Detect which cell encompasses the target text, then output its [x, y] center coordinate. 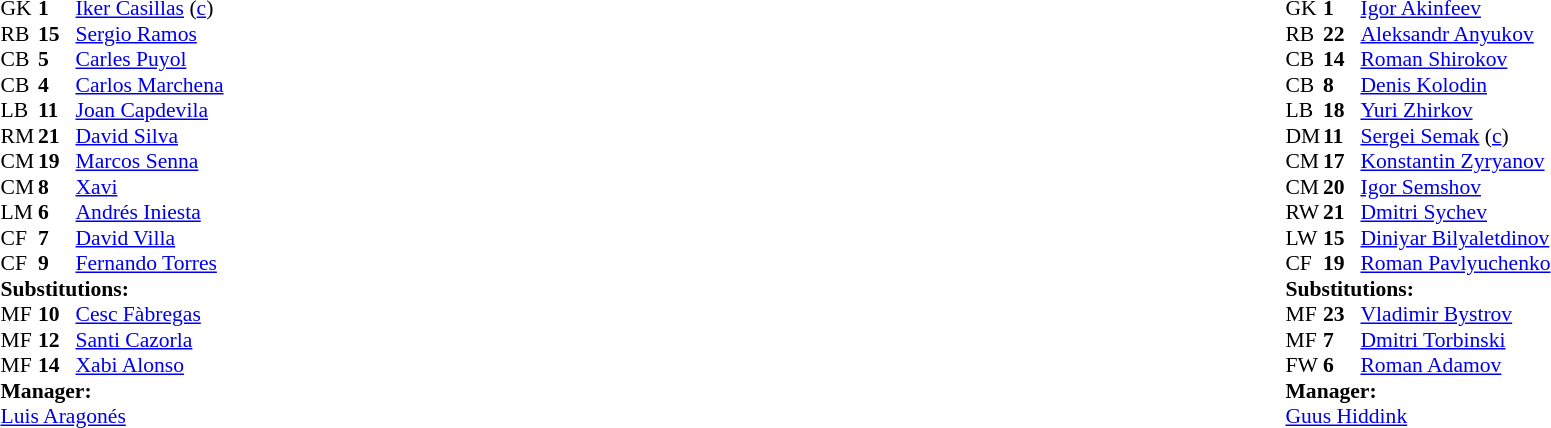
Dmitri Torbinski [1455, 340]
Carles Puyol [150, 59]
LM [19, 213]
20 [1342, 187]
Roman Pavlyuchenko [1455, 263]
Xabi Alonso [150, 365]
Denis Kolodin [1455, 85]
Roman Adamov [1455, 365]
Santi Cazorla [150, 340]
Roman Shirokov [1455, 59]
10 [57, 315]
Andrés Iniesta [150, 213]
DM [1304, 136]
David Villa [150, 238]
Konstantin Zyryanov [1455, 161]
Sergei Semak (c) [1455, 136]
22 [1342, 34]
Igor Semshov [1455, 187]
9 [57, 263]
Yuri Zhirkov [1455, 111]
23 [1342, 315]
Dmitri Sychev [1455, 213]
18 [1342, 111]
David Silva [150, 136]
LW [1304, 238]
Carlos Marchena [150, 85]
Diniyar Bilyaletdinov [1455, 238]
Xavi [150, 187]
Sergio Ramos [150, 34]
5 [57, 59]
Aleksandr Anyukov [1455, 34]
RM [19, 136]
4 [57, 85]
Fernando Torres [150, 263]
Joan Capdevila [150, 111]
Marcos Senna [150, 161]
Cesc Fàbregas [150, 315]
17 [1342, 161]
Vladimir Bystrov [1455, 315]
RW [1304, 213]
12 [57, 340]
FW [1304, 365]
